Detect which cell encompasses the target text, then output its [x, y] center coordinate. 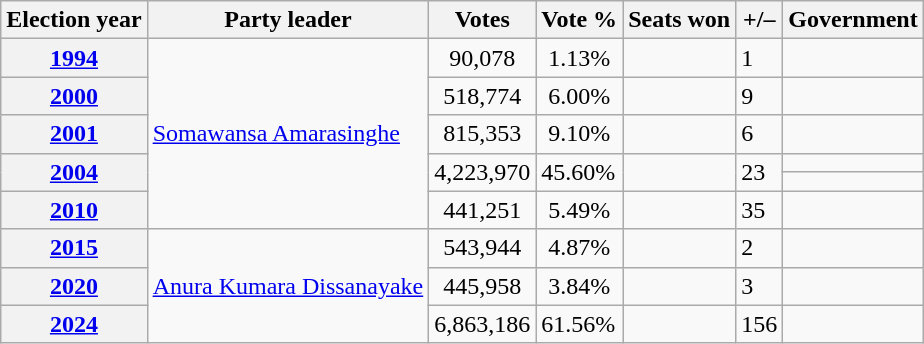
445,958 [482, 286]
9.10% [580, 134]
+/– [760, 20]
543,944 [482, 248]
6.00% [580, 96]
3 [760, 286]
9 [760, 96]
4,223,970 [482, 172]
2004 [74, 172]
815,353 [482, 134]
2015 [74, 248]
5.49% [580, 210]
3.84% [580, 286]
2024 [74, 324]
518,774 [482, 96]
Election year [74, 20]
156 [760, 324]
Votes [482, 20]
45.60% [580, 172]
Anura Kumara Dissanayake [288, 286]
1994 [74, 58]
2020 [74, 286]
1.13% [580, 58]
Somawansa Amarasinghe [288, 134]
Party leader [288, 20]
4.87% [580, 248]
90,078 [482, 58]
6 [760, 134]
1 [760, 58]
61.56% [580, 324]
23 [760, 172]
2010 [74, 210]
Seats won [680, 20]
441,251 [482, 210]
35 [760, 210]
2000 [74, 96]
2001 [74, 134]
6,863,186 [482, 324]
2 [760, 248]
Government [853, 20]
Vote % [580, 20]
